Capture the cell that displays the provided text and extract its [X, Y] central coordinate. 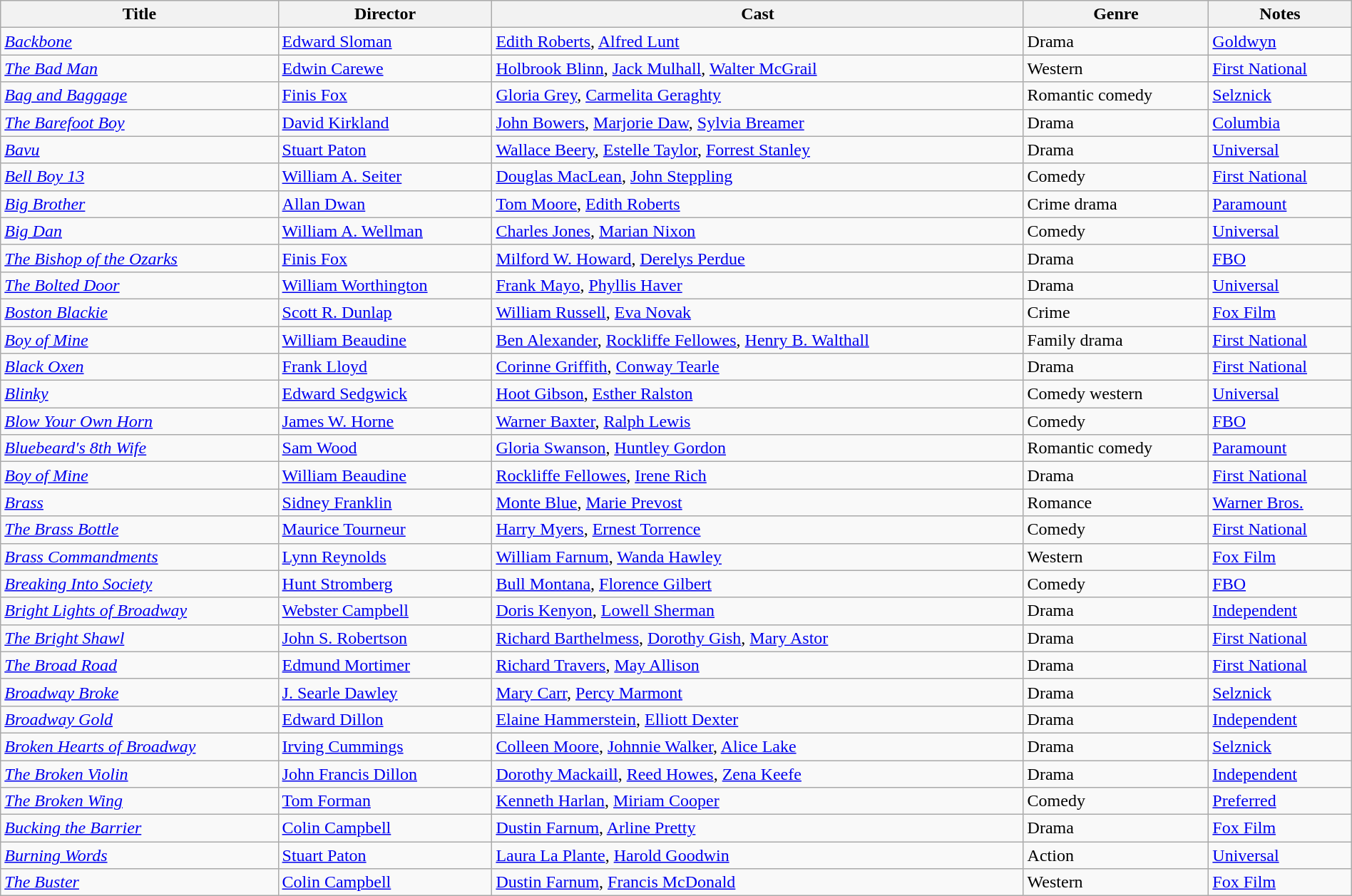
Bull Montana, Florence Gilbert [757, 584]
Harry Myers, Ernest Torrence [757, 530]
David Kirkland [385, 123]
Wallace Beery, Estelle Taylor, Forrest Stanley [757, 150]
Sidney Franklin [385, 503]
Preferred [1280, 801]
Big Dan [140, 231]
Lynn Reynolds [385, 557]
Edith Roberts, Alfred Lunt [757, 41]
The Bishop of the Ozarks [140, 258]
Doris Kenyon, Lowell Sherman [757, 611]
Bright Lights of Broadway [140, 611]
Broadway Gold [140, 719]
Tom Moore, Edith Roberts [757, 204]
Goldwyn [1280, 41]
The Buster [140, 882]
Douglas MacLean, John Steppling [757, 177]
Bell Boy 13 [140, 177]
Blinky [140, 394]
Charles Jones, Marian Nixon [757, 231]
Hoot Gibson, Esther Ralston [757, 394]
Family drama [1116, 340]
Holbrook Blinn, Jack Mulhall, Walter McGrail [757, 68]
Director [385, 14]
Title [140, 14]
Edward Sedgwick [385, 394]
John Bowers, Marjorie Daw, Sylvia Breamer [757, 123]
Edward Dillon [385, 719]
William Worthington [385, 285]
Sam Wood [385, 448]
Edmund Mortimer [385, 665]
Richard Travers, May Allison [757, 665]
Boston Blackie [140, 312]
Blow Your Own Horn [140, 421]
Ben Alexander, Rockliffe Fellowes, Henry B. Walthall [757, 340]
Mary Carr, Percy Marmont [757, 692]
The Broad Road [140, 665]
Broken Hearts of Broadway [140, 746]
Black Oxen [140, 367]
Webster Campbell [385, 611]
Columbia [1280, 123]
James W. Horne [385, 421]
Hunt Stromberg [385, 584]
Rockliffe Fellowes, Irene Rich [757, 475]
Comedy western [1116, 394]
William A. Seiter [385, 177]
Richard Barthelmess, Dorothy Gish, Mary Astor [757, 638]
The Bolted Door [140, 285]
The Broken Violin [140, 773]
William Farnum, Wanda Hawley [757, 557]
Cast [757, 14]
Bluebeard's 8th Wife [140, 448]
Frank Mayo, Phyllis Haver [757, 285]
Brass Commandments [140, 557]
Colleen Moore, Johnnie Walker, Alice Lake [757, 746]
John S. Robertson [385, 638]
Backbone [140, 41]
Crime [1116, 312]
Bavu [140, 150]
Laura La Plante, Harold Goodwin [757, 855]
Kenneth Harlan, Miriam Cooper [757, 801]
Corinne Griffith, Conway Tearle [757, 367]
Brass [140, 503]
Bag and Baggage [140, 96]
Irving Cummings [385, 746]
Broadway Broke [140, 692]
Warner Bros. [1280, 503]
Dustin Farnum, Francis McDonald [757, 882]
Burning Words [140, 855]
Warner Baxter, Ralph Lewis [757, 421]
Crime drama [1116, 204]
Gloria Swanson, Huntley Gordon [757, 448]
Dustin Farnum, Arline Pretty [757, 828]
Edward Sloman [385, 41]
Genre [1116, 14]
The Brass Bottle [140, 530]
Action [1116, 855]
Tom Forman [385, 801]
Elaine Hammerstein, Elliott Dexter [757, 719]
William Russell, Eva Novak [757, 312]
The Bright Shawl [140, 638]
Notes [1280, 14]
Allan Dwan [385, 204]
Gloria Grey, Carmelita Geraghty [757, 96]
Big Brother [140, 204]
The Bad Man [140, 68]
The Barefoot Boy [140, 123]
John Francis Dillon [385, 773]
Scott R. Dunlap [385, 312]
The Broken Wing [140, 801]
Breaking Into Society [140, 584]
J. Searle Dawley [385, 692]
Romance [1116, 503]
Edwin Carewe [385, 68]
William A. Wellman [385, 231]
Frank Lloyd [385, 367]
Milford W. Howard, Derelys Perdue [757, 258]
Maurice Tourneur [385, 530]
Dorothy Mackaill, Reed Howes, Zena Keefe [757, 773]
Bucking the Barrier [140, 828]
Monte Blue, Marie Prevost [757, 503]
